Return [X, Y] of the center of cell containing provided text 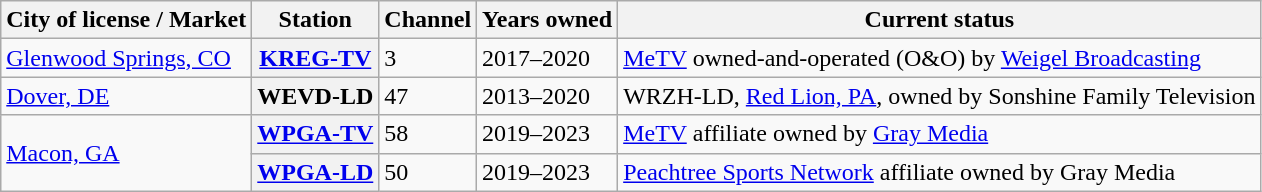
2017–2020 [548, 58]
MeTV owned-and-operated (O&O) by Weigel Broadcasting [940, 58]
Peachtree Sports Network affiliate owned by Gray Media [940, 172]
Glenwood Springs, CO [126, 58]
KREG-TV [316, 58]
Current status [940, 20]
WRZH-LD, Red Lion, PA, owned by Sonshine Family Television [940, 96]
Macon, GA [126, 153]
2013–2020 [548, 96]
City of license / Market [126, 20]
WEVD-LD [316, 96]
50 [428, 172]
WPGA-LD [316, 172]
Years owned [548, 20]
Station [316, 20]
58 [428, 134]
WPGA-TV [316, 134]
Dover, DE [126, 96]
MeTV affiliate owned by Gray Media [940, 134]
3 [428, 58]
Channel [428, 20]
47 [428, 96]
